Determine the (x, y) coordinate at the center of the cell enclosing the given text.  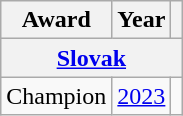
Award (56, 20)
Champion (56, 96)
Year (142, 20)
Slovak (92, 58)
2023 (142, 96)
